Return the (x, y) coordinate for the center point of the cell that contains the specified text.  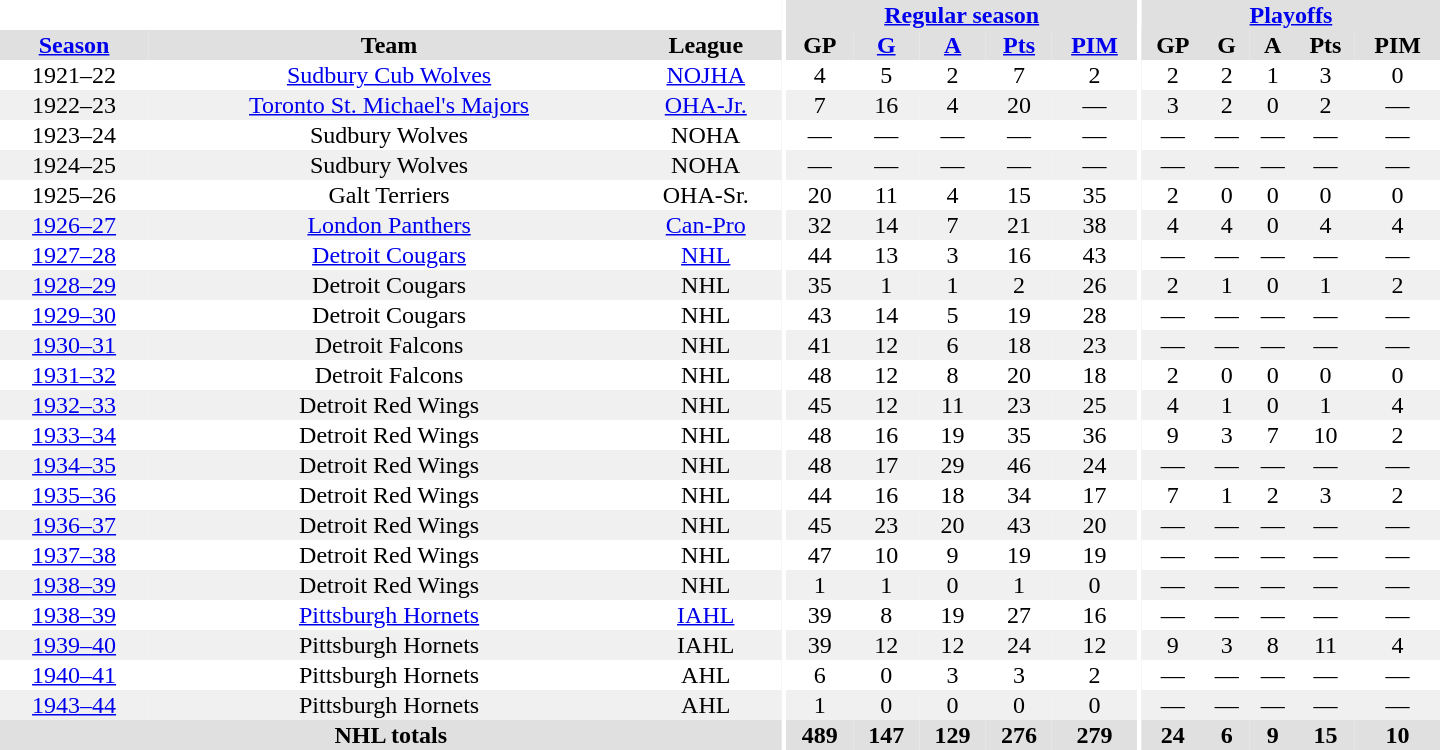
Regular season (962, 15)
Toronto St. Michael's Majors (389, 105)
36 (1094, 435)
1922–23 (74, 105)
1936–37 (74, 525)
OHA-Jr. (706, 105)
34 (1019, 495)
1926–27 (74, 225)
Sudbury Cub Wolves (389, 75)
47 (820, 555)
279 (1094, 735)
1931–32 (74, 375)
1927–28 (74, 255)
1929–30 (74, 315)
1924–25 (74, 165)
1923–24 (74, 135)
46 (1019, 465)
OHA-Sr. (706, 195)
147 (886, 735)
League (706, 45)
1939–40 (74, 645)
1932–33 (74, 405)
Season (74, 45)
29 (952, 465)
Can-Pro (706, 225)
1925–26 (74, 195)
Galt Terriers (389, 195)
26 (1094, 285)
28 (1094, 315)
41 (820, 345)
1943–44 (74, 705)
NOJHA (706, 75)
13 (886, 255)
32 (820, 225)
38 (1094, 225)
25 (1094, 405)
1930–31 (74, 345)
1933–34 (74, 435)
NHL totals (391, 735)
1935–36 (74, 495)
1940–41 (74, 675)
1921–22 (74, 75)
1928–29 (74, 285)
1934–35 (74, 465)
129 (952, 735)
Team (389, 45)
21 (1019, 225)
489 (820, 735)
27 (1019, 615)
Playoffs (1291, 15)
276 (1019, 735)
London Panthers (389, 225)
1937–38 (74, 555)
